For the text-containing cell, return its midpoint in (X, Y) coordinate format. 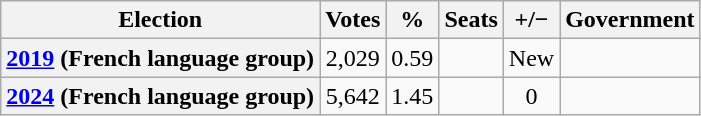
Votes (353, 20)
New (531, 58)
Seats (471, 20)
0.59 (412, 58)
5,642 (353, 96)
+/− (531, 20)
2019 (French language group) (160, 58)
1.45 (412, 96)
% (412, 20)
0 (531, 96)
2,029 (353, 58)
Election (160, 20)
2024 (French language group) (160, 96)
Government (630, 20)
